Search for the cell housing the specified text and yield its [X, Y] center coordinate. 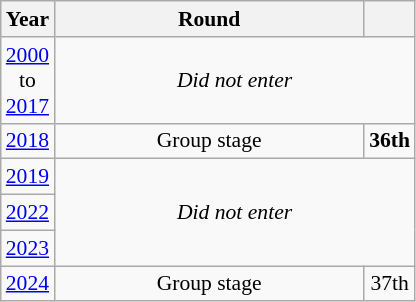
2023 [28, 248]
2022 [28, 213]
36th [390, 141]
2019 [28, 177]
2024 [28, 284]
Year [28, 19]
37th [390, 284]
Round [209, 19]
2000to2017 [28, 80]
2018 [28, 141]
